Detect which cell encompasses the target text, then output its (X, Y) center coordinate. 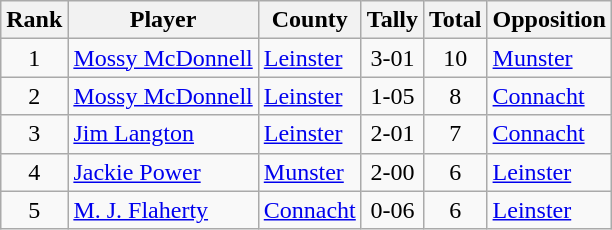
7 (456, 134)
3 (34, 134)
5 (34, 210)
4 (34, 172)
2 (34, 96)
Rank (34, 20)
0-06 (392, 210)
10 (456, 58)
Total (456, 20)
Opposition (549, 20)
1 (34, 58)
County (310, 20)
Player (163, 20)
1-05 (392, 96)
8 (456, 96)
Jackie Power (163, 172)
2-00 (392, 172)
Tally (392, 20)
2-01 (392, 134)
3-01 (392, 58)
Jim Langton (163, 134)
M. J. Flaherty (163, 210)
